Identify which cell holds the provided text, then report its [x, y] central coordinate. 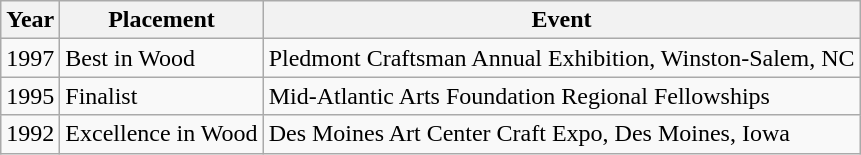
Placement [162, 20]
Finalist [162, 96]
1992 [30, 134]
Pledmont Craftsman Annual Exhibition, Winston-Salem, NC [562, 58]
Excellence in Wood [162, 134]
1997 [30, 58]
Year [30, 20]
Best in Wood [162, 58]
Mid-Atlantic Arts Foundation Regional Fellowships [562, 96]
Des Moines Art Center Craft Expo, Des Moines, Iowa [562, 134]
1995 [30, 96]
Event [562, 20]
